Pinpoint the cell where the given text exists, returning its [X, Y] midpoint coordinate. 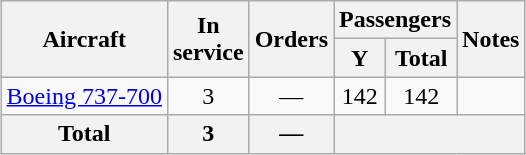
Passengers [396, 20]
Inservice [208, 39]
Orders [291, 39]
Boeing 737-700 [84, 96]
Notes [491, 39]
Aircraft [84, 39]
Y [360, 58]
